Identify which cell holds the provided text, then report its [x, y] central coordinate. 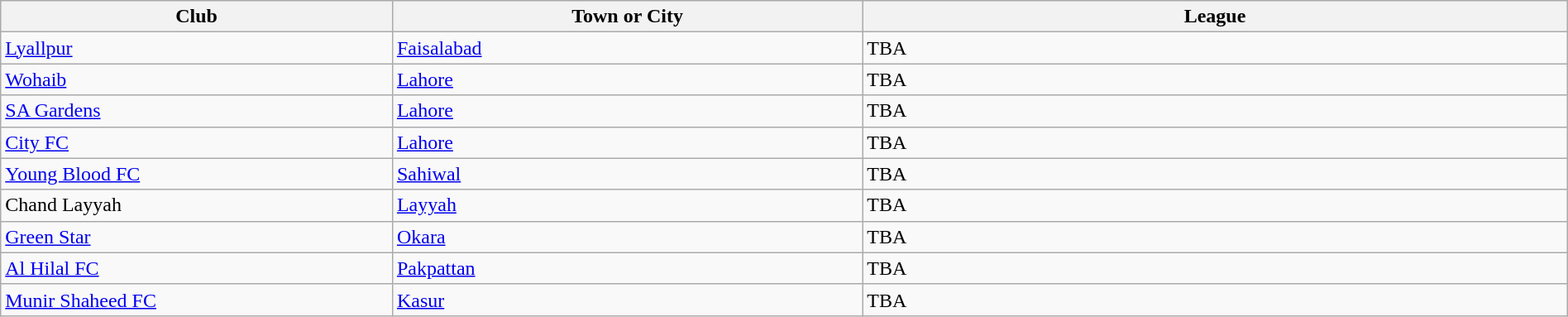
Kasur [627, 300]
Lyallpur [197, 48]
Chand Layyah [197, 205]
Okara [627, 237]
Young Blood FC [197, 174]
Wohaib [197, 79]
League [1216, 17]
SA Gardens [197, 111]
Town or City [627, 17]
Sahiwal [627, 174]
Layyah [627, 205]
Green Star [197, 237]
Al Hilal FC [197, 268]
Pakpattan [627, 268]
City FC [197, 142]
Faisalabad [627, 48]
Club [197, 17]
Munir Shaheed FC [197, 300]
